Pinpoint the cell where the given text exists, returning its [x, y] midpoint coordinate. 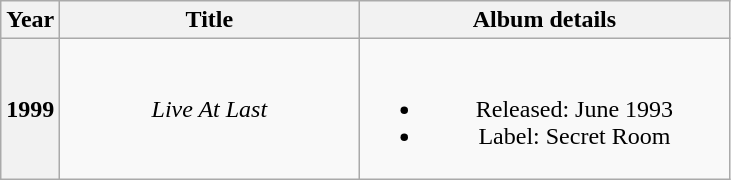
Live At Last [210, 109]
Year [30, 20]
Released: June 1993Label: Secret Room [544, 109]
1999 [30, 109]
Album details [544, 20]
Title [210, 20]
